Search for the cell housing the specified text and yield its (X, Y) center coordinate. 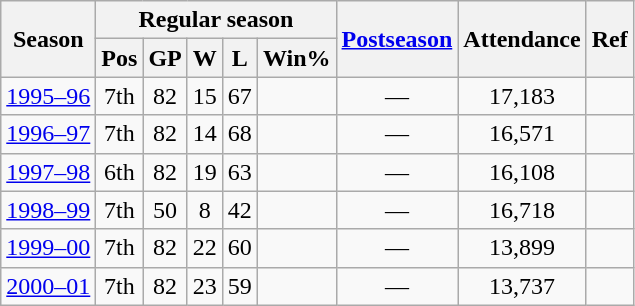
16,718 (522, 210)
2000–01 (48, 286)
1998–99 (48, 210)
1996–97 (48, 134)
16,108 (522, 172)
67 (240, 96)
15 (204, 96)
13,899 (522, 248)
Attendance (522, 39)
19 (204, 172)
GP (165, 58)
Win% (296, 58)
16,571 (522, 134)
L (240, 58)
W (204, 58)
Pos (120, 58)
50 (165, 210)
1999–00 (48, 248)
1995–96 (48, 96)
22 (204, 248)
60 (240, 248)
1997–98 (48, 172)
23 (204, 286)
13,737 (522, 286)
14 (204, 134)
63 (240, 172)
Postseason (397, 39)
Ref (610, 39)
59 (240, 286)
17,183 (522, 96)
68 (240, 134)
42 (240, 210)
Regular season (216, 20)
Season (48, 39)
8 (204, 210)
6th (120, 172)
